Return the [x, y] coordinate for the center point of the cell that contains the specified text.  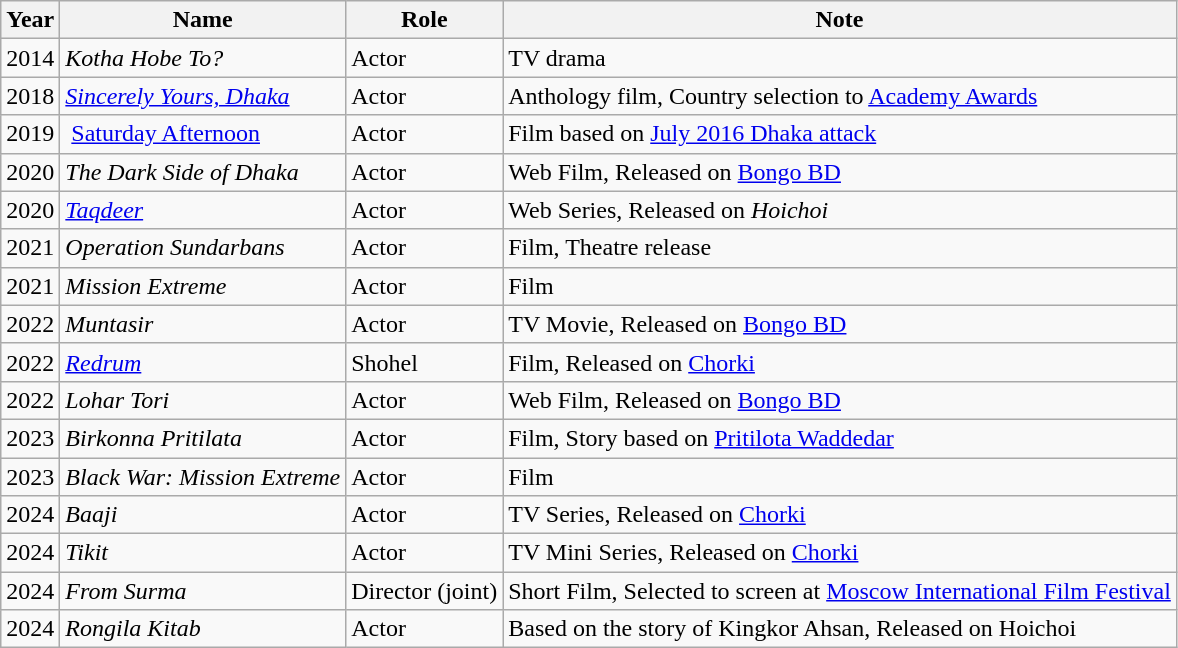
TV drama [840, 58]
Operation Sundarbans [203, 248]
Web Series, Released on Hoichoi [840, 210]
2019 [30, 134]
Birkonna Pritilata [203, 438]
Black War: Mission Extreme [203, 477]
Rongila Kitab [203, 629]
TV Movie, Released on Bongo BD [840, 324]
Note [840, 20]
Kotha Hobe To? [203, 58]
Mission Extreme [203, 286]
TV Series, Released on Chorki [840, 515]
Film, Story based on Pritilota Waddedar [840, 438]
Muntasir [203, 324]
Saturday Afternoon [203, 134]
TV Mini Series, Released on Chorki [840, 553]
From Surma [203, 591]
Sincerely Yours, Dhaka [203, 96]
2018 [30, 96]
Director (joint) [424, 591]
Role [424, 20]
Film based on July 2016 Dhaka attack [840, 134]
Film, Theatre release [840, 248]
Name [203, 20]
Redrum [203, 362]
Year [30, 20]
Anthology film, Country selection to Academy Awards [840, 96]
The Dark Side of Dhaka [203, 172]
Taqdeer [203, 210]
Baaji [203, 515]
2014 [30, 58]
Tikit [203, 553]
Lohar Tori [203, 400]
Film, Released on Chorki [840, 362]
Short Film, Selected to screen at Moscow International Film Festival [840, 591]
Based on the story of Kingkor Ahsan, Released on Hoichoi [840, 629]
Shohel [424, 362]
